Locate the cell with the specified text and output its [x, y] center coordinate. 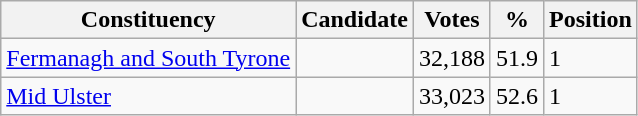
33,023 [452, 96]
32,188 [452, 58]
Mid Ulster [148, 96]
Fermanagh and South Tyrone [148, 58]
Candidate [355, 20]
Constituency [148, 20]
% [516, 20]
Position [591, 20]
Votes [452, 20]
51.9 [516, 58]
52.6 [516, 96]
